Identify which cell holds the provided text, then report its [X, Y] central coordinate. 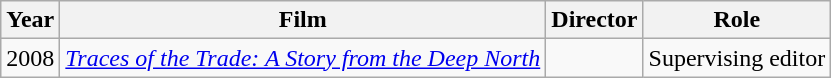
Role [737, 20]
Year [30, 20]
Film [303, 20]
Supervising editor [737, 58]
2008 [30, 58]
Traces of the Trade: A Story from the Deep North [303, 58]
Director [594, 20]
